Identify which cell holds the provided text, then report its [X, Y] central coordinate. 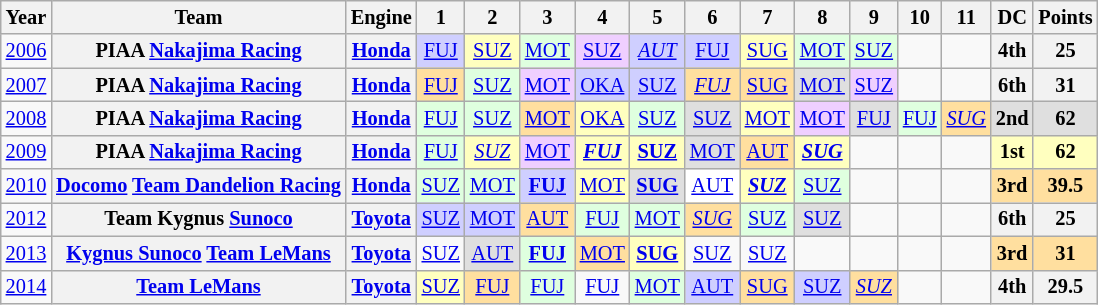
6 [712, 17]
2009 [26, 152]
2010 [26, 186]
10 [920, 17]
11 [966, 17]
2013 [26, 253]
29.5 [1065, 287]
Points [1065, 17]
2007 [26, 85]
5 [658, 17]
39.5 [1065, 186]
7 [768, 17]
Team [198, 17]
Team LeMans [198, 287]
1st [1012, 152]
Year [26, 17]
9 [874, 17]
Engine [382, 17]
2012 [26, 219]
2 [492, 17]
DC [1012, 17]
Kygnus Sunoco Team LeMans [198, 253]
Docomo Team Dandelion Racing [198, 186]
2006 [26, 51]
2nd [1012, 118]
1 [441, 17]
3 [548, 17]
Team Kygnus Sunoco [198, 219]
4 [602, 17]
8 [822, 17]
2014 [26, 287]
2008 [26, 118]
